Search for the cell housing the specified text and yield its [x, y] center coordinate. 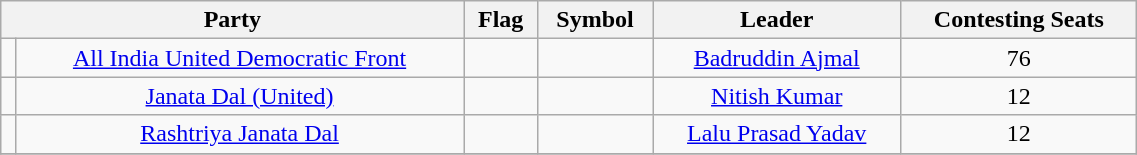
Lalu Prasad Yadav [777, 134]
Party [232, 20]
76 [1019, 58]
Contesting Seats [1019, 20]
Symbol [594, 20]
Badruddin Ajmal [777, 58]
Flag [500, 20]
Rashtriya Janata Dal [240, 134]
Leader [777, 20]
All India United Democratic Front [240, 58]
Nitish Kumar [777, 96]
Janata Dal (United) [240, 96]
